Extract the [x, y] coordinate from the center of the cell holding the provided text.  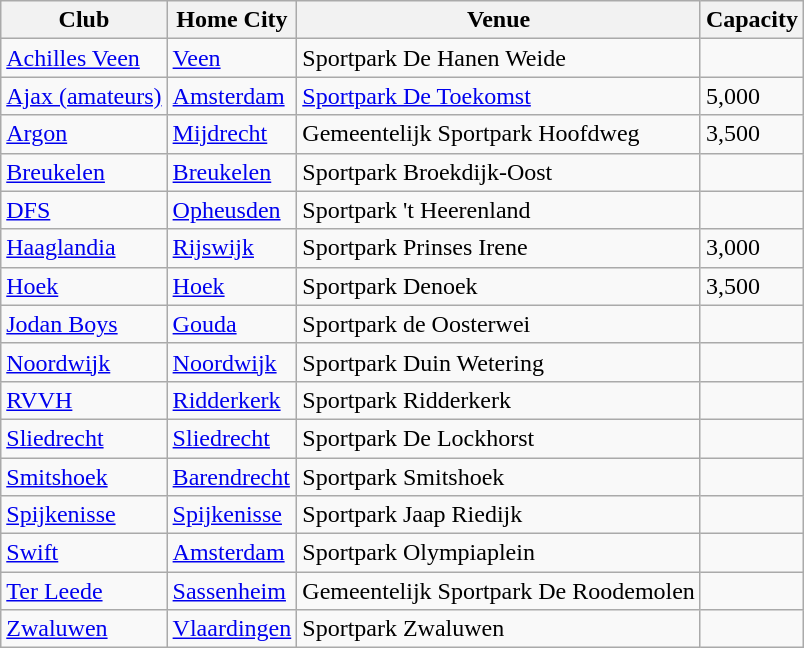
5,000 [752, 96]
Home City [232, 20]
Sportpark de Oosterwei [499, 324]
Zwaluwen [84, 629]
Sportpark Smitshoek [499, 477]
Sportpark Duin Wetering [499, 362]
3,000 [752, 248]
Sportpark De Toekomst [499, 96]
Sportpark Zwaluwen [499, 629]
Jodan Boys [84, 324]
Sportpark Ridderkerk [499, 400]
Sportpark Broekdijk-Oost [499, 172]
Sportpark De Lockhorst [499, 438]
Sportpark Jaap Riedijk [499, 515]
Venue [499, 20]
Club [84, 20]
Argon [84, 134]
Gouda [232, 324]
Swift [84, 553]
RVVH [84, 400]
Haaglandia [84, 248]
Rijswijk [232, 248]
Sportpark De Hanen Weide [499, 58]
Vlaardingen [232, 629]
Sportpark Prinses Irene [499, 248]
Sportpark 't Heerenland [499, 210]
Gemeentelijk Sportpark De Roodemolen [499, 591]
Ter Leede [84, 591]
Sportpark Denoek [499, 286]
Sportpark Olympiaplein [499, 553]
Opheusden [232, 210]
Smitshoek [84, 477]
Veen [232, 58]
Gemeentelijk Sportpark Hoofdweg [499, 134]
DFS [84, 210]
Barendrecht [232, 477]
Mijdrecht [232, 134]
Ridderkerk [232, 400]
Achilles Veen [84, 58]
Ajax (amateurs) [84, 96]
Sassenheim [232, 591]
Capacity [752, 20]
